Locate the cell with the specified text and output its [X, Y] center coordinate. 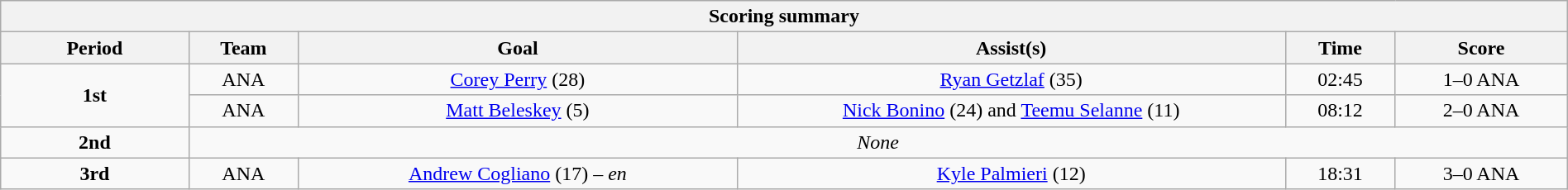
Period [94, 48]
Kyle Palmieri (12) [1011, 173]
Time [1340, 48]
Matt Beleskey (5) [518, 111]
1st [94, 95]
1–0 ANA [1481, 79]
18:31 [1340, 173]
3–0 ANA [1481, 173]
2–0 ANA [1481, 111]
Score [1481, 48]
3rd [94, 173]
Scoring summary [784, 17]
Goal [518, 48]
02:45 [1340, 79]
None [878, 142]
Assist(s) [1011, 48]
Team [243, 48]
2nd [94, 142]
Corey Perry (28) [518, 79]
08:12 [1340, 111]
Ryan Getzlaf (35) [1011, 79]
Andrew Cogliano (17) – en [518, 173]
Nick Bonino (24) and Teemu Selanne (11) [1011, 111]
